Provide the [x, y] coordinate of the cell's center where the given text is located.  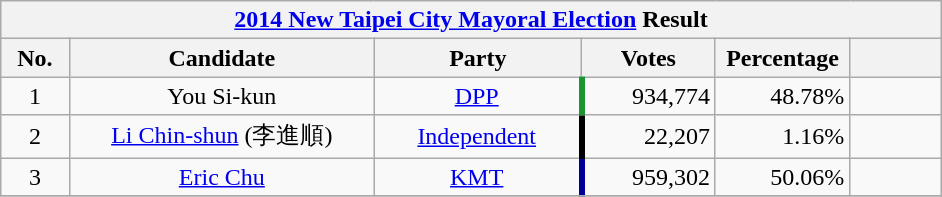
No. [34, 58]
Percentage [782, 58]
50.06% [782, 177]
Votes [648, 58]
3 [34, 177]
Independent [478, 136]
2014 New Taipei City Mayoral Election Result [470, 20]
1 [34, 96]
Eric Chu [222, 177]
22,207 [648, 136]
Party [478, 58]
1.16% [782, 136]
You Si-kun [222, 96]
959,302 [648, 177]
DPP [478, 96]
Candidate [222, 58]
934,774 [648, 96]
KMT [478, 177]
2 [34, 136]
Li Chin-shun (李進順) [222, 136]
48.78% [782, 96]
